Extract the [x, y] coordinate from the center of the cell holding the provided text.  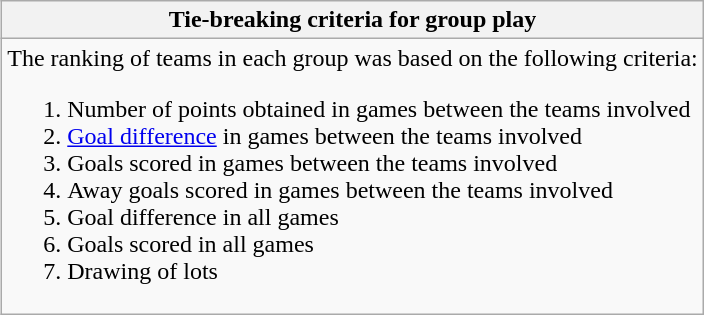
Tie-breaking criteria for group play [353, 20]
